Provide the (x, y) coordinate of the cell's center where the given text is located.  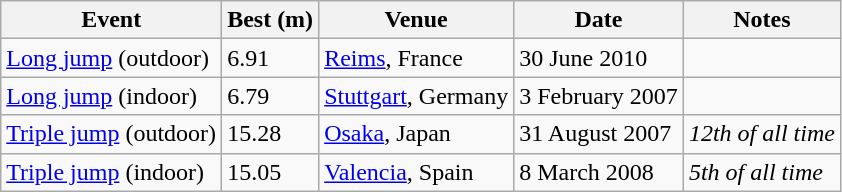
3 February 2007 (599, 96)
Reims, France (416, 58)
Long jump (outdoor) (112, 58)
Triple jump (indoor) (112, 172)
Stuttgart, Germany (416, 96)
Long jump (indoor) (112, 96)
5th of all time (762, 172)
Notes (762, 20)
Valencia, Spain (416, 172)
Osaka, Japan (416, 134)
Event (112, 20)
Triple jump (outdoor) (112, 134)
30 June 2010 (599, 58)
15.28 (270, 134)
Best (m) (270, 20)
31 August 2007 (599, 134)
Venue (416, 20)
15.05 (270, 172)
Date (599, 20)
8 March 2008 (599, 172)
12th of all time (762, 134)
6.91 (270, 58)
6.79 (270, 96)
